Identify which cell holds the provided text, then report its [X, Y] central coordinate. 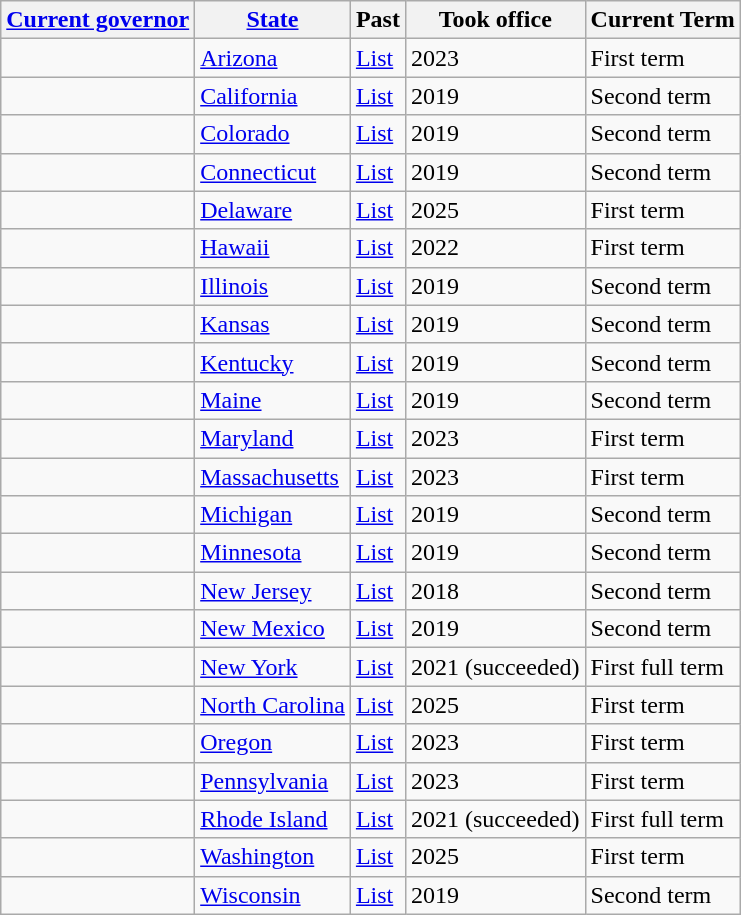
Massachusetts [273, 477]
Wisconsin [273, 895]
Arizona [273, 58]
2018 [495, 591]
Current governor [98, 20]
Illinois [273, 286]
New Mexico [273, 629]
North Carolina [273, 705]
Connecticut [273, 172]
Colorado [273, 134]
Pennsylvania [273, 781]
Maine [273, 400]
Rhode Island [273, 819]
2022 [495, 248]
Minnesota [273, 553]
New Jersey [273, 591]
Kentucky [273, 362]
Delaware [273, 210]
Hawaii [273, 248]
State [273, 20]
Past [378, 20]
Maryland [273, 438]
Current Term [662, 20]
Kansas [273, 324]
California [273, 96]
Oregon [273, 743]
Took office [495, 20]
New York [273, 667]
Washington [273, 857]
Michigan [273, 515]
